Find where the given text appears and provide that cell's center as [x, y] coordinate. 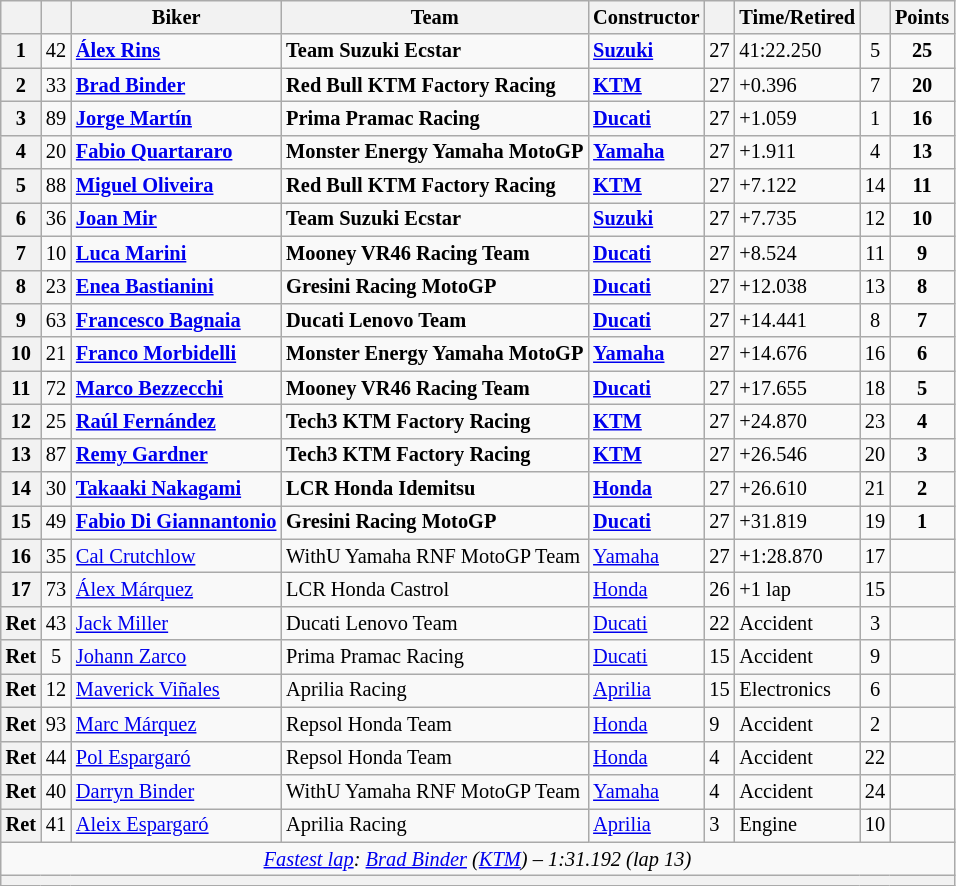
LCR Honda Idemitsu [434, 489]
+0.396 [797, 85]
Takaaki Nakagami [176, 489]
72 [56, 388]
Fabio Di Giannantonio [176, 522]
Miguel Oliveira [176, 186]
Fabio Quartararo [176, 152]
+17.655 [797, 388]
18 [875, 388]
+26.546 [797, 455]
73 [56, 589]
44 [56, 758]
36 [56, 219]
30 [56, 489]
42 [56, 51]
+7.735 [797, 219]
Franco Morbidelli [176, 354]
+1.911 [797, 152]
+7.122 [797, 186]
+24.870 [797, 421]
24 [875, 791]
Johann Zarco [176, 657]
Pol Espargaró [176, 758]
Álex Márquez [176, 589]
LCR Honda Castrol [434, 589]
+14.676 [797, 354]
Marco Bezzecchi [176, 388]
93 [56, 724]
Engine [797, 825]
Points [922, 17]
Electronics [797, 690]
49 [56, 522]
19 [875, 522]
Raúl Fernández [176, 421]
41 [56, 825]
40 [56, 791]
87 [56, 455]
Luca Marini [176, 253]
Constructor [646, 17]
Jack Miller [176, 623]
+26.610 [797, 489]
Marc Márquez [176, 724]
63 [56, 320]
+12.038 [797, 287]
Joan Mir [176, 219]
33 [56, 85]
Fastest lap: Brad Binder (KTM) – 1:31.192 (lap 13) [478, 859]
+14.441 [797, 320]
Biker [176, 17]
Darryn Binder [176, 791]
41:22.250 [797, 51]
+8.524 [797, 253]
Maverick Viñales [176, 690]
Brad Binder [176, 85]
88 [56, 186]
Aleix Espargaró [176, 825]
Time/Retired [797, 17]
43 [56, 623]
+1 lap [797, 589]
Remy Gardner [176, 455]
26 [719, 589]
+1.059 [797, 118]
Francesco Bagnaia [176, 320]
+1:28.870 [797, 556]
89 [56, 118]
35 [56, 556]
Team [434, 17]
Jorge Martín [176, 118]
Enea Bastianini [176, 287]
Álex Rins [176, 51]
Cal Crutchlow [176, 556]
+31.819 [797, 522]
